Capture the cell that displays the provided text and extract its (X, Y) central coordinate. 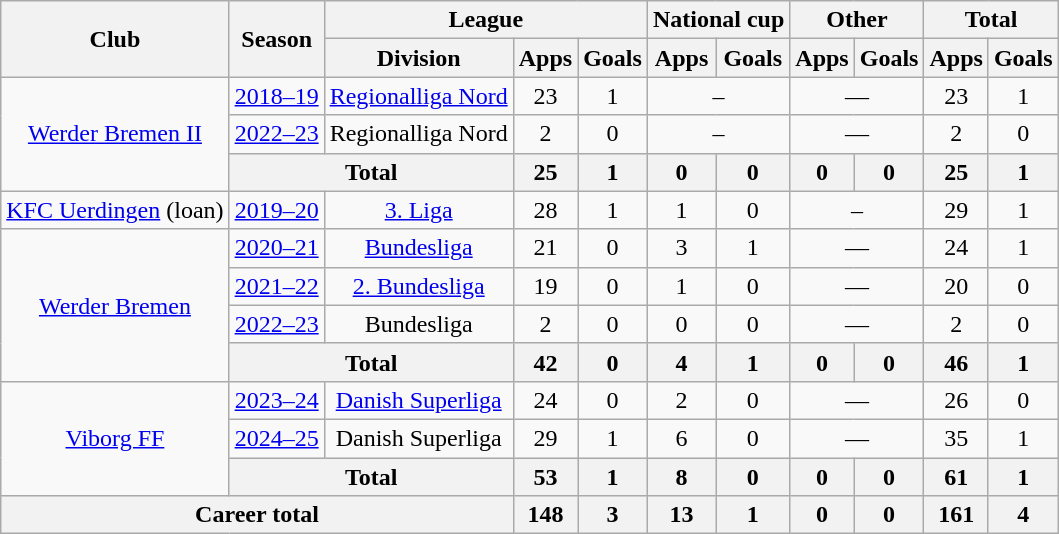
6 (681, 438)
KFC Uerdingen (loan) (115, 210)
Werder Bremen II (115, 134)
3. Liga (418, 210)
148 (545, 515)
Season (276, 39)
Viborg FF (115, 438)
Other (857, 20)
National cup (718, 20)
Werder Bremen (115, 305)
2. Bundesliga (418, 286)
2023–24 (276, 400)
13 (681, 515)
46 (956, 362)
53 (545, 477)
19 (545, 286)
8 (681, 477)
2019–20 (276, 210)
League (486, 20)
42 (545, 362)
161 (956, 515)
28 (545, 210)
Career total (257, 515)
61 (956, 477)
2020–21 (276, 248)
26 (956, 400)
35 (956, 438)
Division (418, 58)
2018–19 (276, 96)
2021–22 (276, 286)
Club (115, 39)
2024–25 (276, 438)
21 (545, 248)
20 (956, 286)
